From the cell containing the given text, extract its center point as (X, Y) coordinate. 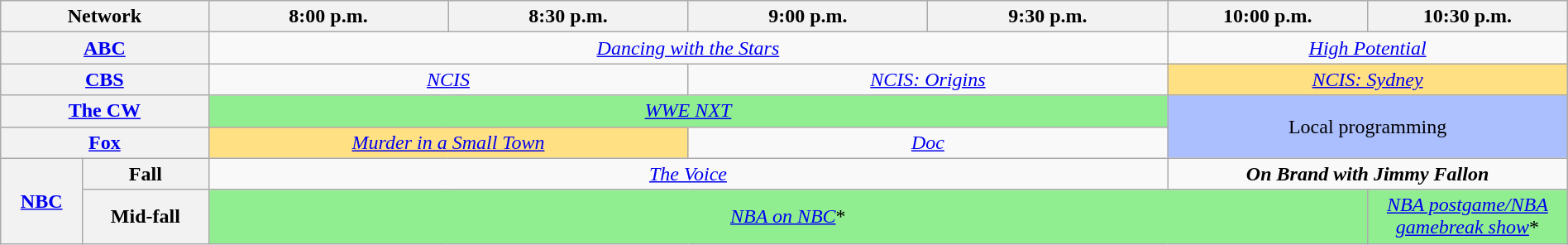
Dancing with the Stars (688, 48)
Doc (928, 142)
10:00 p.m. (1268, 17)
NCIS: Origins (928, 79)
The Voice (688, 174)
On Brand with Jimmy Fallon (1368, 174)
High Potential (1368, 48)
9:00 p.m. (808, 17)
NBC (41, 200)
8:00 p.m. (328, 17)
CBS (104, 79)
Fox (104, 142)
ABC (104, 48)
NBA postgame/NBA gamebreak show* (1468, 217)
Murder in a Small Town (448, 142)
NCIS (448, 79)
NCIS: Sydney (1368, 79)
Network (104, 17)
NBA on NBC* (788, 217)
Local programming (1368, 127)
Fall (146, 174)
10:30 p.m. (1468, 17)
8:30 p.m. (568, 17)
9:30 p.m. (1048, 17)
The CW (104, 111)
WWE NXT (688, 111)
Mid-fall (146, 217)
